Locate the cell with the specified text and output its (x, y) center coordinate. 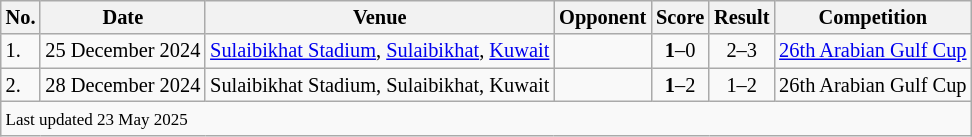
Result (742, 17)
1–0 (680, 51)
1. (21, 51)
Opponent (602, 17)
28 December 2024 (122, 85)
2–3 (742, 51)
Last updated 23 May 2025 (486, 118)
No. (21, 17)
2. (21, 85)
Score (680, 17)
Competition (872, 17)
Venue (380, 17)
Date (122, 17)
25 December 2024 (122, 51)
